Pinpoint the cell where the given text exists, returning its (X, Y) midpoint coordinate. 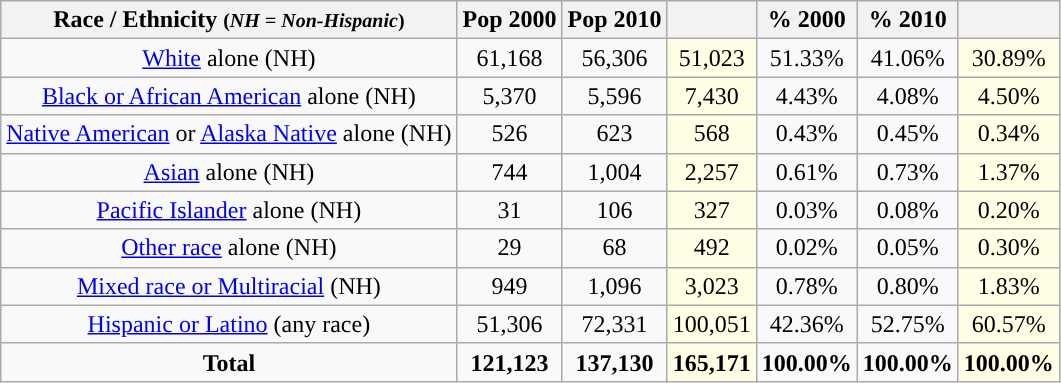
1.83% (1008, 286)
0.08% (908, 210)
Pop 2000 (510, 20)
0.43% (806, 134)
0.34% (1008, 134)
492 (712, 248)
Total (229, 362)
5,370 (510, 96)
41.06% (908, 58)
% 2010 (908, 20)
29 (510, 248)
100,051 (712, 324)
0.05% (908, 248)
949 (510, 286)
68 (614, 248)
0.61% (806, 172)
Native American or Alaska Native alone (NH) (229, 134)
327 (712, 210)
2,257 (712, 172)
Race / Ethnicity (NH = Non-Hispanic) (229, 20)
106 (614, 210)
4.08% (908, 96)
3,023 (712, 286)
0.80% (908, 286)
31 (510, 210)
51,306 (510, 324)
% 2000 (806, 20)
568 (712, 134)
0.30% (1008, 248)
Mixed race or Multiracial (NH) (229, 286)
7,430 (712, 96)
623 (614, 134)
1,096 (614, 286)
61,168 (510, 58)
137,130 (614, 362)
0.02% (806, 248)
52.75% (908, 324)
121,123 (510, 362)
72,331 (614, 324)
744 (510, 172)
30.89% (1008, 58)
Pacific Islander alone (NH) (229, 210)
Black or African American alone (NH) (229, 96)
51,023 (712, 58)
165,171 (712, 362)
1,004 (614, 172)
White alone (NH) (229, 58)
4.43% (806, 96)
4.50% (1008, 96)
Asian alone (NH) (229, 172)
56,306 (614, 58)
60.57% (1008, 324)
1.37% (1008, 172)
0.45% (908, 134)
0.03% (806, 210)
0.73% (908, 172)
42.36% (806, 324)
51.33% (806, 58)
Hispanic or Latino (any race) (229, 324)
Pop 2010 (614, 20)
0.78% (806, 286)
Other race alone (NH) (229, 248)
526 (510, 134)
5,596 (614, 96)
0.20% (1008, 210)
